Output the [x, y] coordinate of the center of the cell containing the given text.  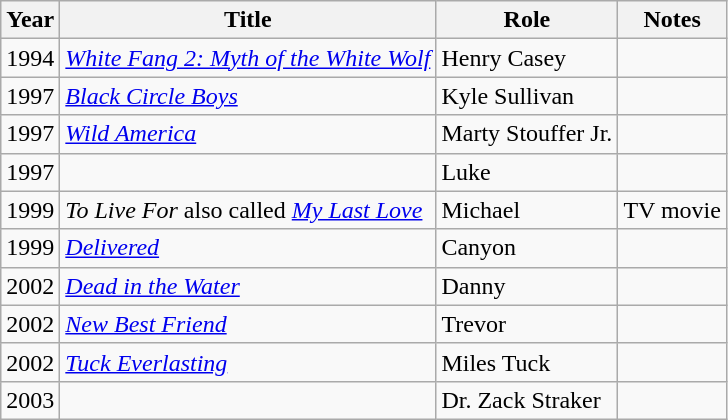
1994 [30, 58]
White Fang 2: Myth of the White Wolf [248, 58]
2003 [30, 400]
Tuck Everlasting [248, 362]
Kyle Sullivan [527, 96]
TV movie [672, 210]
Danny [527, 286]
Dead in the Water [248, 286]
Canyon [527, 248]
Michael [527, 210]
Miles Tuck [527, 362]
Trevor [527, 324]
Notes [672, 20]
New Best Friend [248, 324]
Luke [527, 172]
Title [248, 20]
Dr. Zack Straker [527, 400]
Year [30, 20]
Black Circle Boys [248, 96]
Marty Stouffer Jr. [527, 134]
Henry Casey [527, 58]
Wild America [248, 134]
Delivered [248, 248]
Role [527, 20]
To Live For also called My Last Love [248, 210]
